From the cell containing the given text, extract its center point as [x, y] coordinate. 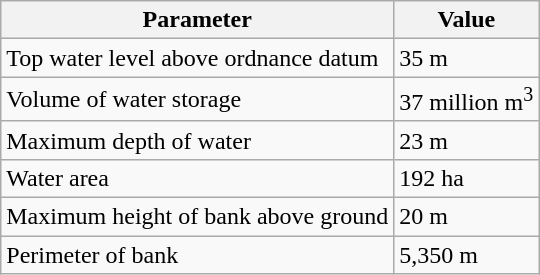
20 m [466, 217]
Water area [198, 178]
Value [466, 20]
23 m [466, 140]
192 ha [466, 178]
37 million m3 [466, 100]
Maximum depth of water [198, 140]
Volume of water storage [198, 100]
Top water level above ordnance datum [198, 58]
Parameter [198, 20]
Maximum height of bank above ground [198, 217]
Perimeter of bank [198, 255]
5,350 m [466, 255]
35 m [466, 58]
